Capture the cell that displays the provided text and extract its [X, Y] central coordinate. 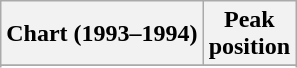
Chart (1993–1994) [102, 34]
Peakposition [249, 34]
